From the cell containing the given text, extract its center point as [X, Y] coordinate. 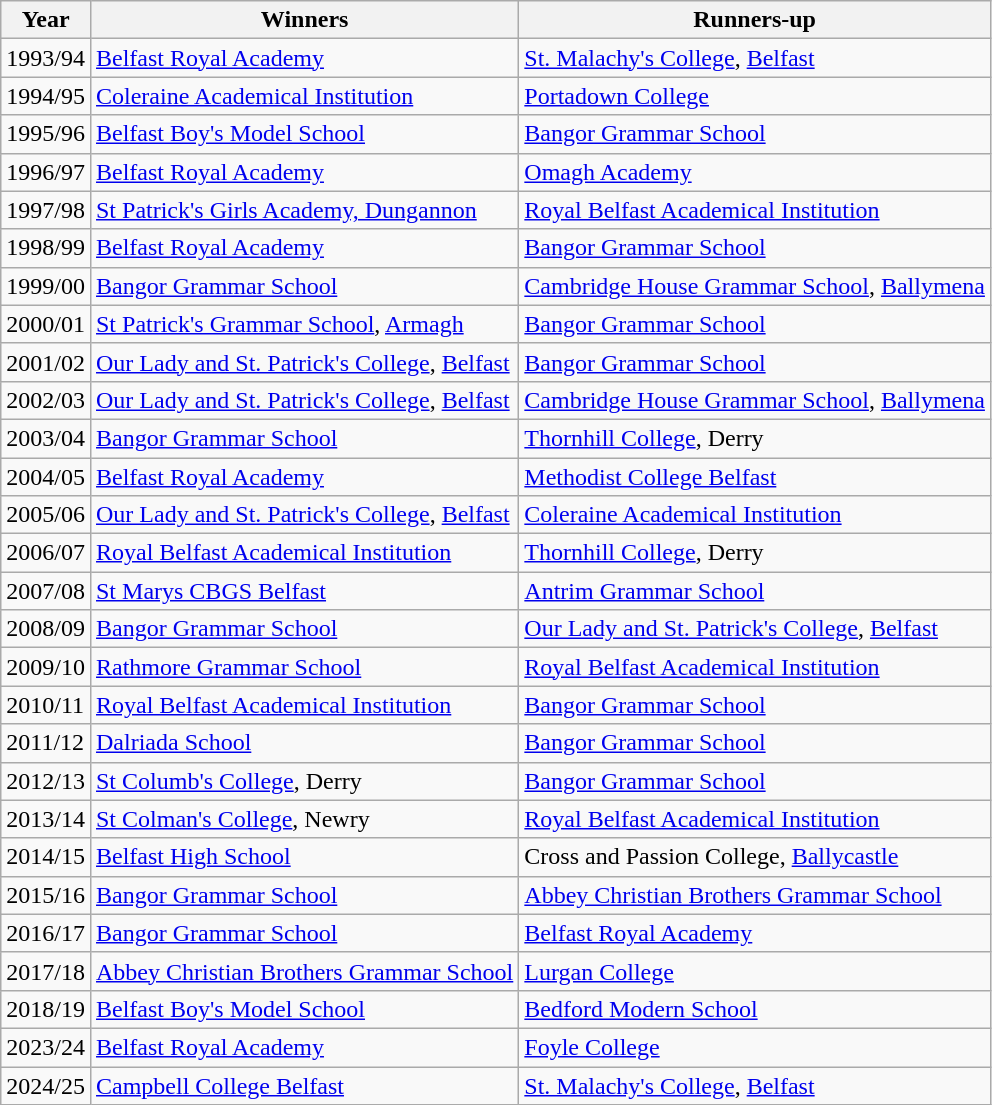
2010/11 [46, 705]
2014/15 [46, 857]
Lurgan College [755, 971]
1994/95 [46, 96]
Rathmore Grammar School [304, 667]
Portadown College [755, 96]
2000/01 [46, 324]
2009/10 [46, 667]
Dalriada School [304, 743]
1997/98 [46, 210]
Omagh Academy [755, 172]
St Patrick's Girls Academy, Dungannon [304, 210]
2016/17 [46, 933]
1998/99 [46, 248]
1996/97 [46, 172]
Belfast High School [304, 857]
St Colman's College, Newry [304, 819]
St Marys CBGS Belfast [304, 591]
Campbell College Belfast [304, 1085]
2003/04 [46, 438]
1993/94 [46, 58]
2024/25 [46, 1085]
2005/06 [46, 515]
2018/19 [46, 1009]
2001/02 [46, 362]
Antrim Grammar School [755, 591]
Bedford Modern School [755, 1009]
1999/00 [46, 286]
St Columb's College, Derry [304, 781]
2007/08 [46, 591]
Foyle College [755, 1047]
2004/05 [46, 477]
2012/13 [46, 781]
2015/16 [46, 895]
Methodist College Belfast [755, 477]
2011/12 [46, 743]
1995/96 [46, 134]
2013/14 [46, 819]
Winners [304, 20]
2017/18 [46, 971]
Cross and Passion College, Ballycastle [755, 857]
2023/24 [46, 1047]
2006/07 [46, 553]
Year [46, 20]
2002/03 [46, 400]
St Patrick's Grammar School, Armagh [304, 324]
Runners-up [755, 20]
2008/09 [46, 629]
